Identify which cell holds the provided text, then report its (x, y) central coordinate. 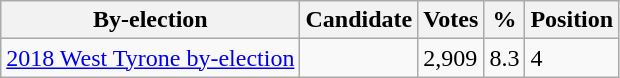
Votes (451, 20)
2018 West Tyrone by-election (150, 58)
Position (572, 20)
By-election (150, 20)
2,909 (451, 58)
Candidate (359, 20)
% (504, 20)
4 (572, 58)
8.3 (504, 58)
